Extract the (x, y) coordinate from the center of the cell holding the provided text.  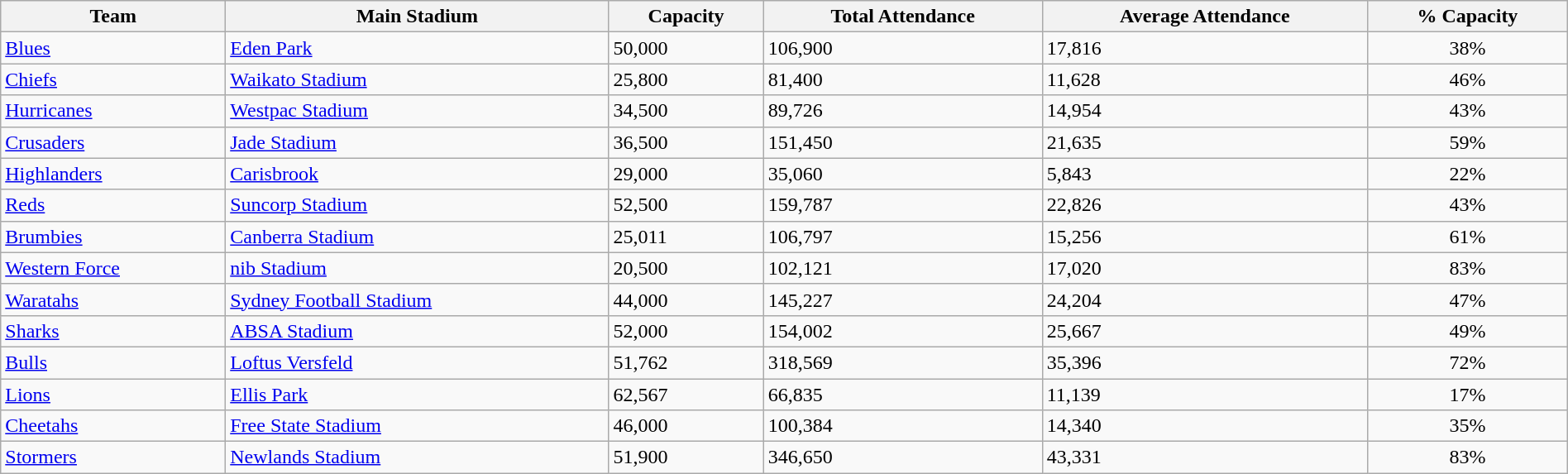
Sharks (113, 331)
100,384 (903, 426)
154,002 (903, 331)
17,816 (1204, 48)
21,635 (1204, 142)
Newlands Stadium (417, 457)
22% (1468, 174)
35,060 (903, 174)
159,787 (903, 205)
17% (1468, 395)
89,726 (903, 111)
66,835 (903, 395)
59% (1468, 142)
Reds (113, 205)
Free State Stadium (417, 426)
14,954 (1204, 111)
22,826 (1204, 205)
20,500 (686, 268)
Chiefs (113, 79)
Bulls (113, 362)
52,000 (686, 331)
25,667 (1204, 331)
Carisbrook (417, 174)
14,340 (1204, 426)
51,900 (686, 457)
346,650 (903, 457)
50,000 (686, 48)
72% (1468, 362)
Lions (113, 395)
44,000 (686, 299)
Western Force (113, 268)
ABSA Stadium (417, 331)
Eden Park (417, 48)
102,121 (903, 268)
15,256 (1204, 237)
46% (1468, 79)
Sydney Football Stadium (417, 299)
Average Attendance (1204, 17)
29,000 (686, 174)
5,843 (1204, 174)
11,628 (1204, 79)
Highlanders (113, 174)
145,227 (903, 299)
Main Stadium (417, 17)
Waratahs (113, 299)
81,400 (903, 79)
% Capacity (1468, 17)
62,567 (686, 395)
Hurricanes (113, 111)
Canberra Stadium (417, 237)
Crusaders (113, 142)
34,500 (686, 111)
51,762 (686, 362)
Capacity (686, 17)
Suncorp Stadium (417, 205)
Westpac Stadium (417, 111)
Brumbies (113, 237)
Team (113, 17)
35,396 (1204, 362)
35% (1468, 426)
25,011 (686, 237)
Ellis Park (417, 395)
151,450 (903, 142)
Total Attendance (903, 17)
106,900 (903, 48)
47% (1468, 299)
17,020 (1204, 268)
25,800 (686, 79)
Jade Stadium (417, 142)
11,139 (1204, 395)
106,797 (903, 237)
24,204 (1204, 299)
46,000 (686, 426)
52,500 (686, 205)
Waikato Stadium (417, 79)
318,569 (903, 362)
Stormers (113, 457)
Blues (113, 48)
49% (1468, 331)
Cheetahs (113, 426)
Loftus Versfeld (417, 362)
36,500 (686, 142)
nib Stadium (417, 268)
43,331 (1204, 457)
38% (1468, 48)
61% (1468, 237)
